Locate the cell with the specified text and output its [X, Y] center coordinate. 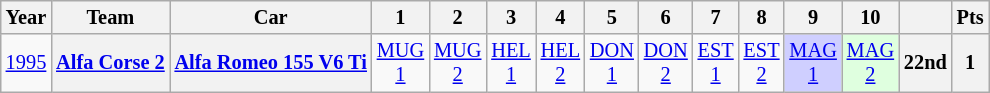
5 [612, 17]
9 [812, 17]
HEL1 [510, 63]
Team [110, 17]
Pts [970, 17]
4 [560, 17]
22nd [926, 63]
7 [716, 17]
3 [510, 17]
MAG2 [870, 63]
EST2 [762, 63]
10 [870, 17]
Car [271, 17]
8 [762, 17]
DON1 [612, 63]
HEL2 [560, 63]
Year [26, 17]
EST1 [716, 63]
DON2 [666, 63]
Alfa Romeo 155 V6 Ti [271, 63]
1995 [26, 63]
MAG1 [812, 63]
MUG2 [458, 63]
Alfa Corse 2 [110, 63]
6 [666, 17]
2 [458, 17]
MUG1 [400, 63]
